Locate the cell with the specified text and output its (X, Y) center coordinate. 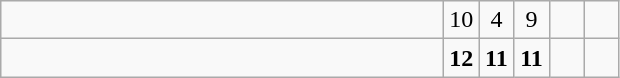
12 (462, 58)
9 (532, 20)
4 (496, 20)
10 (462, 20)
